Return [X, Y] of the center of cell containing provided text 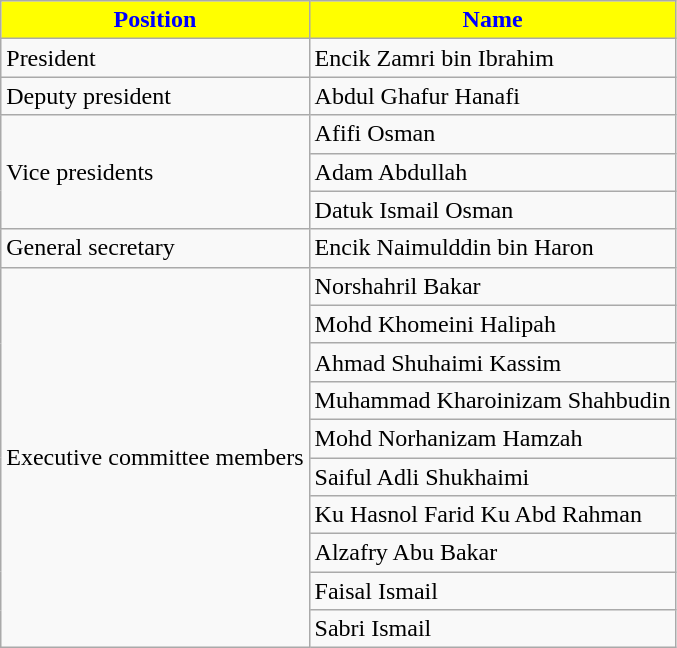
Encik Zamri bin Ibrahim [492, 58]
General secretary [155, 248]
Faisal Ismail [492, 591]
Datuk Ismail Osman [492, 210]
Ku Hasnol Farid Ku Abd Rahman [492, 515]
Position [155, 20]
Abdul Ghafur Hanafi [492, 96]
Alzafry Abu Bakar [492, 553]
Afifi Osman [492, 134]
Executive committee members [155, 458]
Adam Abdullah [492, 172]
Vice presidents [155, 172]
Encik Naimulddin bin Haron [492, 248]
Sabri Ismail [492, 629]
President [155, 58]
Saiful Adli Shukhaimi [492, 477]
Name [492, 20]
Mohd Norhanizam Hamzah [492, 438]
Deputy president [155, 96]
Muhammad Kharoinizam Shahbudin [492, 400]
Mohd Khomeini Halipah [492, 324]
Norshahril Bakar [492, 286]
Ahmad Shuhaimi Kassim [492, 362]
